Search for the cell housing the specified text and yield its [x, y] center coordinate. 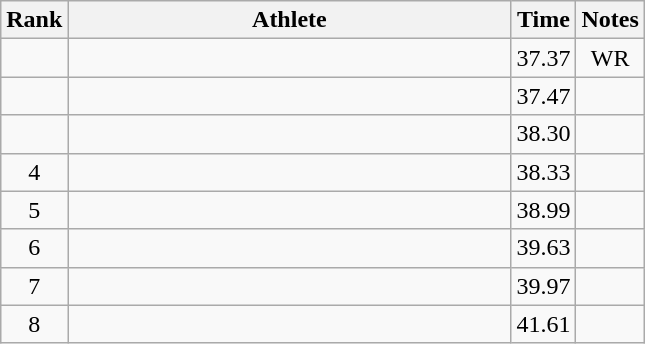
6 [34, 248]
41.61 [544, 324]
38.99 [544, 210]
Notes [610, 20]
38.33 [544, 172]
7 [34, 286]
Athlete [290, 20]
Rank [34, 20]
WR [610, 58]
Time [544, 20]
4 [34, 172]
37.37 [544, 58]
37.47 [544, 96]
8 [34, 324]
39.97 [544, 286]
39.63 [544, 248]
38.30 [544, 134]
5 [34, 210]
